For the text-containing cell, return its midpoint in (X, Y) coordinate format. 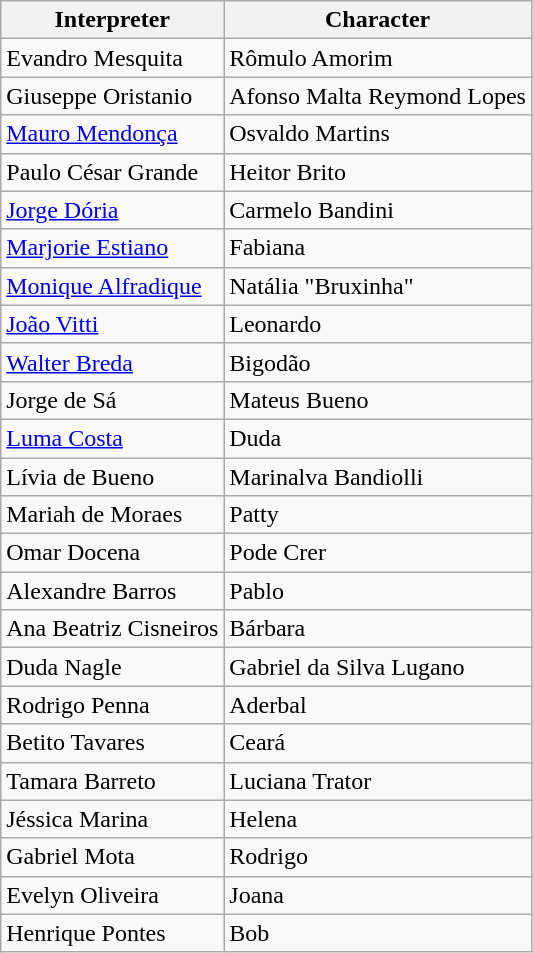
João Vitti (112, 324)
Monique Alfradique (112, 286)
Jorge Dória (112, 210)
Rodrigo Penna (112, 705)
Pode Crer (378, 553)
Luma Costa (112, 438)
Mariah de Moraes (112, 515)
Interpreter (112, 20)
Osvaldo Martins (378, 134)
Duda (378, 438)
Heitor Brito (378, 172)
Aderbal (378, 705)
Ceará (378, 743)
Rodrigo (378, 857)
Carmelo Bandini (378, 210)
Gabriel da Silva Lugano (378, 667)
Lívia de Bueno (112, 477)
Duda Nagle (112, 667)
Fabiana (378, 248)
Evelyn Oliveira (112, 895)
Marinalva Bandiolli (378, 477)
Pablo (378, 591)
Giuseppe Oristanio (112, 96)
Character (378, 20)
Paulo César Grande (112, 172)
Marjorie Estiano (112, 248)
Afonso Malta Reymond Lopes (378, 96)
Tamara Barreto (112, 781)
Mauro Mendonça (112, 134)
Henrique Pontes (112, 933)
Jéssica Marina (112, 819)
Omar Docena (112, 553)
Jorge de Sá (112, 400)
Gabriel Mota (112, 857)
Bigodão (378, 362)
Joana (378, 895)
Bob (378, 933)
Walter Breda (112, 362)
Mateus Bueno (378, 400)
Bárbara (378, 629)
Evandro Mesquita (112, 58)
Patty (378, 515)
Rômulo Amorim (378, 58)
Helena (378, 819)
Luciana Trator (378, 781)
Leonardo (378, 324)
Alexandre Barros (112, 591)
Natália "Bruxinha" (378, 286)
Betito Tavares (112, 743)
Ana Beatriz Cisneiros (112, 629)
